Pinpoint the cell where the given text exists, returning its (X, Y) midpoint coordinate. 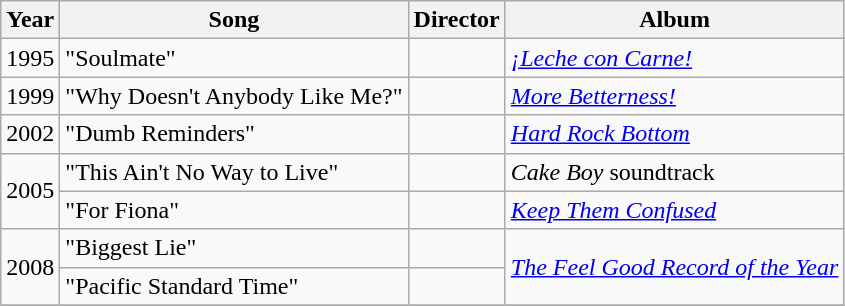
"Pacific Standard Time" (234, 286)
"For Fiona" (234, 210)
"Biggest Lie" (234, 248)
Year (30, 20)
2005 (30, 191)
2008 (30, 267)
The Feel Good Record of the Year (674, 267)
1999 (30, 96)
More Betterness! (674, 96)
"Soulmate" (234, 58)
"Dumb Reminders" (234, 134)
1995 (30, 58)
¡Leche con Carne! (674, 58)
"Why Doesn't Anybody Like Me?" (234, 96)
Director (456, 20)
Keep Them Confused (674, 210)
"This Ain't No Way to Live" (234, 172)
Cake Boy soundtrack (674, 172)
Album (674, 20)
2002 (30, 134)
Song (234, 20)
Hard Rock Bottom (674, 134)
